Pinpoint the cell where the given text exists, returning its (X, Y) midpoint coordinate. 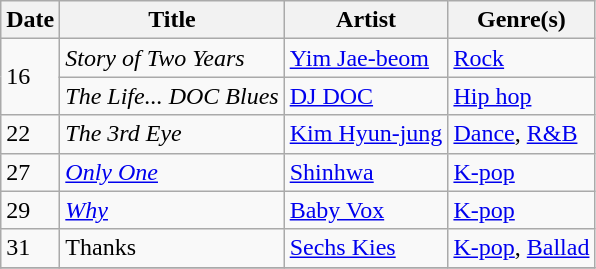
The Life... DOC Blues (172, 96)
Why (172, 210)
Artist (366, 20)
Rock (522, 58)
Thanks (172, 248)
Genre(s) (522, 20)
16 (30, 77)
Dance, R&B (522, 134)
DJ DOC (366, 96)
31 (30, 248)
27 (30, 172)
Shinhwa (366, 172)
The 3rd Eye (172, 134)
Baby Vox (366, 210)
Only One (172, 172)
Yim Jae-beom (366, 58)
Title (172, 20)
29 (30, 210)
K-pop, Ballad (522, 248)
22 (30, 134)
Kim Hyun-jung (366, 134)
Date (30, 20)
Sechs Kies (366, 248)
Story of Two Years (172, 58)
Hip hop (522, 96)
